Search for the cell housing the specified text and yield its (x, y) center coordinate. 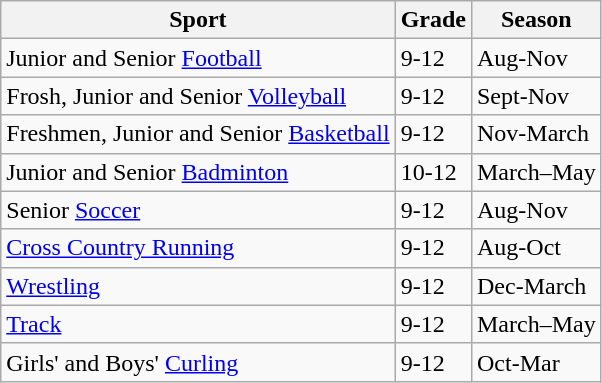
Nov-March (536, 134)
Junior and Senior Football (198, 58)
Sept-Nov (536, 96)
10-12 (433, 172)
Freshmen, Junior and Senior Basketball (198, 134)
Oct-Mar (536, 362)
Senior Soccer (198, 210)
Aug-Oct (536, 248)
Sport (198, 20)
Grade (433, 20)
Girls' and Boys' Curling (198, 362)
Frosh, Junior and Senior Volleyball (198, 96)
Dec-March (536, 286)
Track (198, 324)
Season (536, 20)
Wrestling (198, 286)
Junior and Senior Badminton (198, 172)
Cross Country Running (198, 248)
